Provide the (X, Y) coordinate of the cell's center where the given text is located.  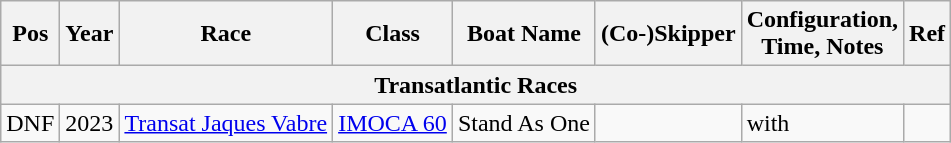
IMOCA 60 (393, 123)
with (822, 123)
Class (393, 34)
Boat Name (524, 34)
Year (90, 34)
Ref (928, 34)
Configuration,Time, Notes (822, 34)
(Co-)Skipper (668, 34)
Race (226, 34)
Transatlantic Races (476, 85)
Transat Jaques Vabre (226, 123)
Stand As One (524, 123)
Pos (30, 34)
2023 (90, 123)
DNF (30, 123)
